Identify which cell holds the provided text, then report its [x, y] central coordinate. 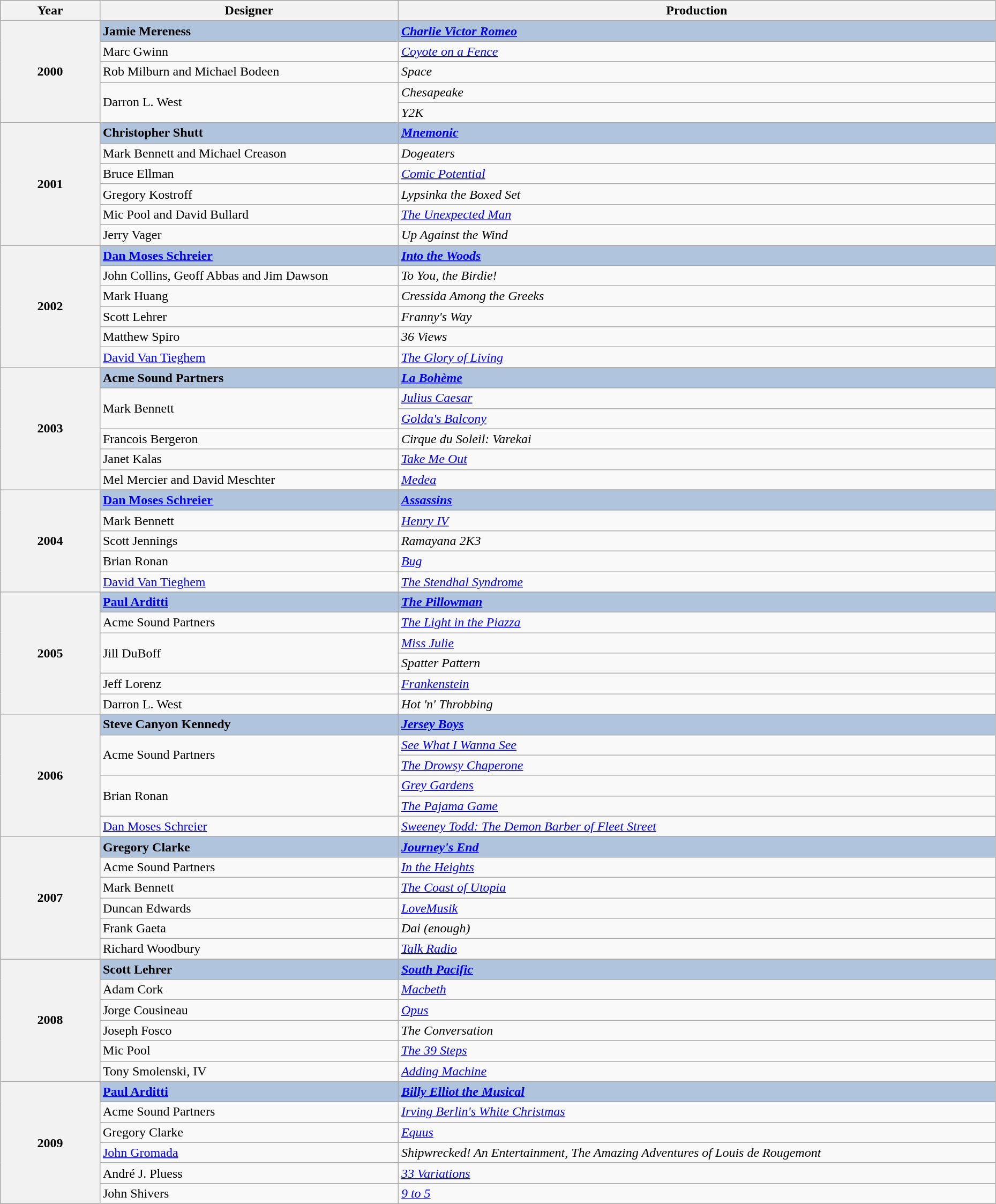
Golda's Balcony [697, 418]
2007 [50, 898]
Franny's Way [697, 317]
Jamie Mereness [249, 31]
Billy Elliot the Musical [697, 1091]
36 Views [697, 337]
The Pillowman [697, 602]
The Pajama Game [697, 806]
Ramayana 2K3 [697, 541]
Equus [697, 1132]
Y2K [697, 113]
Mic Pool and David Bullard [249, 214]
Journey's End [697, 847]
Mel Mercier and David Meschter [249, 480]
Jill DuBoff [249, 653]
Steve Canyon Kennedy [249, 724]
Charlie Victor Romeo [697, 31]
Year [50, 11]
Take Me Out [697, 459]
Duncan Edwards [249, 908]
Into the Woods [697, 256]
Assassins [697, 500]
Frankenstein [697, 684]
Space [697, 72]
Scott Jennings [249, 541]
Marc Gwinn [249, 51]
Production [697, 11]
Opus [697, 1010]
Macbeth [697, 990]
André J. Pluess [249, 1173]
Richard Woodbury [249, 949]
The Glory of Living [697, 357]
Gregory Kostroff [249, 194]
Jerry Vager [249, 235]
2008 [50, 1020]
Jeff Lorenz [249, 684]
Francois Bergeron [249, 439]
The Light in the Piazza [697, 623]
Designer [249, 11]
Matthew Spiro [249, 337]
South Pacific [697, 969]
Adding Machine [697, 1071]
John Collins, Geoff Abbas and Jim Dawson [249, 276]
Joseph Fosco [249, 1030]
The Conversation [697, 1030]
Hot 'n' Throbbing [697, 704]
33 Variations [697, 1173]
The 39 Steps [697, 1051]
The Stendhal Syndrome [697, 581]
Shipwrecked! An Entertainment, The Amazing Adventures of Louis de Rougemont [697, 1153]
Adam Cork [249, 990]
Cirque du Soleil: Varekai [697, 439]
Bruce Ellman [249, 174]
9 to 5 [697, 1193]
2004 [50, 541]
Miss Julie [697, 643]
Grey Gardens [697, 786]
Chesapeake [697, 92]
Jersey Boys [697, 724]
Julius Caesar [697, 398]
Coyote on a Fence [697, 51]
Up Against the Wind [697, 235]
Frank Gaeta [249, 929]
Medea [697, 480]
Mic Pool [249, 1051]
Cressida Among the Greeks [697, 296]
Mnemonic [697, 133]
2002 [50, 306]
2005 [50, 653]
The Coast of Utopia [697, 887]
Dogeaters [697, 153]
2003 [50, 429]
Talk Radio [697, 949]
Janet Kalas [249, 459]
Henry IV [697, 520]
In the Heights [697, 867]
John Shivers [249, 1193]
Mark Bennett and Michael Creason [249, 153]
Mark Huang [249, 296]
Bug [697, 561]
Tony Smolenski, IV [249, 1071]
2009 [50, 1142]
See What I Wanna See [697, 745]
Jorge Cousineau [249, 1010]
Sweeney Todd: The Demon Barber of Fleet Street [697, 826]
Comic Potential [697, 174]
Rob Milburn and Michael Bodeen [249, 72]
Irving Berlin's White Christmas [697, 1112]
2001 [50, 184]
Dai (enough) [697, 929]
John Gromada [249, 1153]
To You, the Birdie! [697, 276]
The Drowsy Chaperone [697, 765]
2000 [50, 72]
La Bohème [697, 378]
The Unexpected Man [697, 214]
LoveMusik [697, 908]
Spatter Pattern [697, 663]
Lypsinka the Boxed Set [697, 194]
2006 [50, 775]
Christopher Shutt [249, 133]
